Determine the [x, y] coordinate at the center of the cell enclosing the given text.  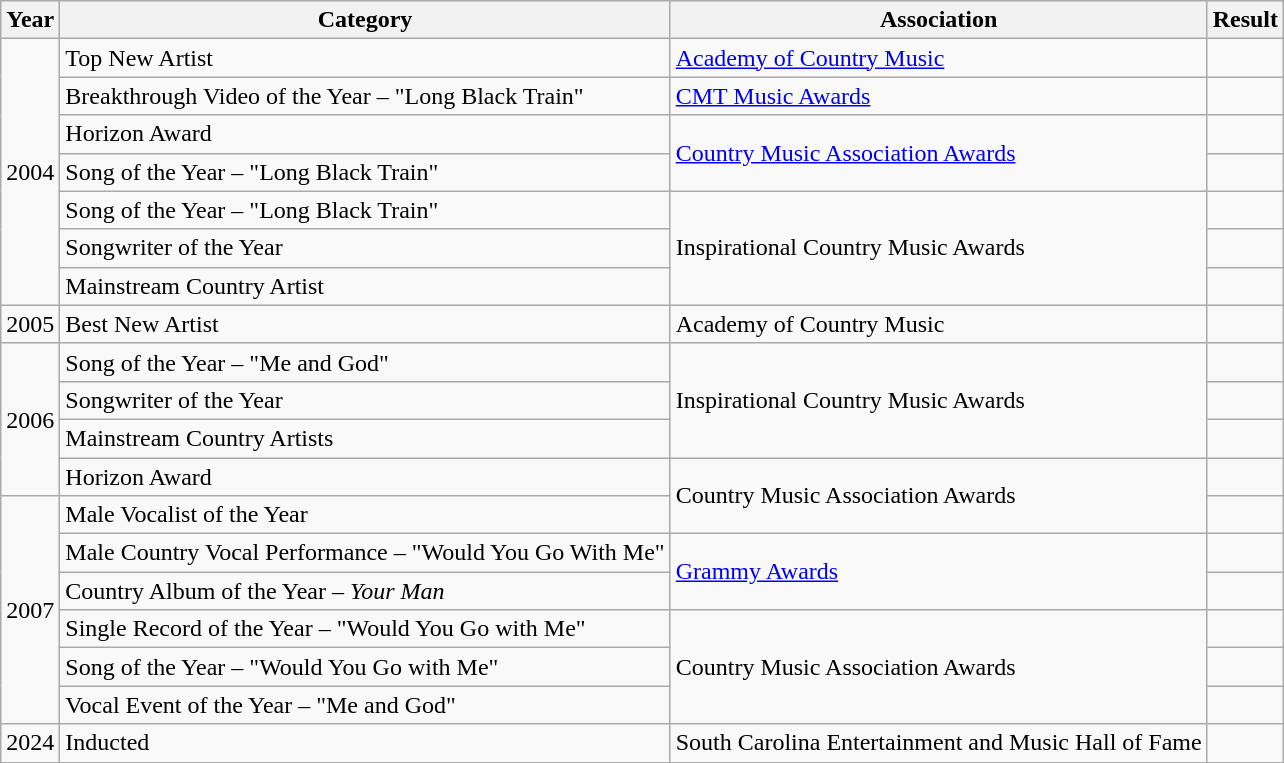
Mainstream Country Artist [365, 286]
Year [30, 20]
Association [938, 20]
Top New Artist [365, 58]
CMT Music Awards [938, 96]
2004 [30, 172]
Male Vocalist of the Year [365, 515]
Country Album of the Year – Your Man [365, 591]
Breakthrough Video of the Year – "Long Black Train" [365, 96]
2005 [30, 324]
South Carolina Entertainment and Music Hall of Fame [938, 743]
Best New Artist [365, 324]
Song of the Year – "Me and God" [365, 362]
Mainstream Country Artists [365, 438]
Song of the Year – "Would You Go with Me" [365, 667]
Result [1245, 20]
2024 [30, 743]
Vocal Event of the Year – "Me and God" [365, 705]
Grammy Awards [938, 572]
2007 [30, 610]
Category [365, 20]
Male Country Vocal Performance – "Would You Go With Me" [365, 553]
2006 [30, 419]
Inducted [365, 743]
Single Record of the Year – "Would You Go with Me" [365, 629]
